Return (x, y) of the center of cell containing provided text 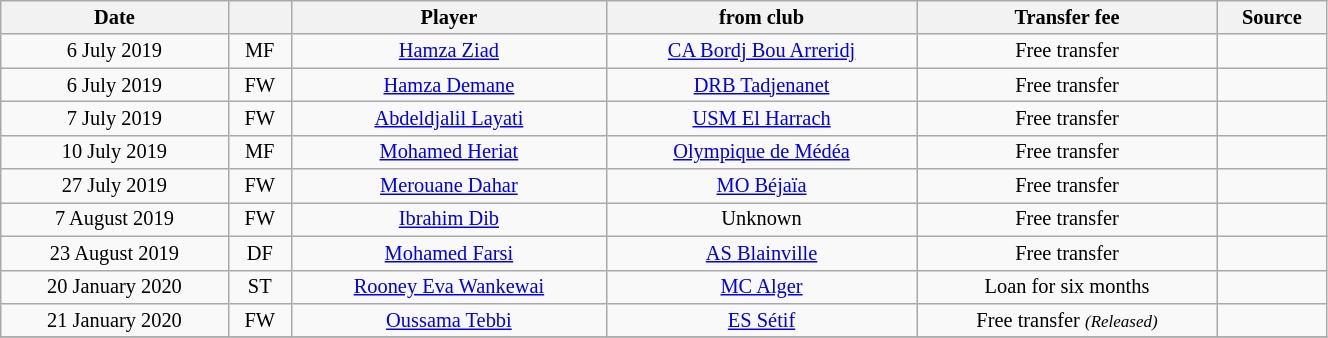
Olympique de Médéa (761, 152)
7 July 2019 (114, 118)
from club (761, 17)
Abdeldjalil Layati (448, 118)
ES Sétif (761, 320)
CA Bordj Bou Arreridj (761, 51)
Ibrahim Dib (448, 219)
7 August 2019 (114, 219)
MC Alger (761, 287)
Hamza Ziad (448, 51)
Source (1272, 17)
20 January 2020 (114, 287)
MO Béjaïa (761, 186)
Rooney Eva Wankewai (448, 287)
Mohamed Farsi (448, 253)
Unknown (761, 219)
USM El Harrach (761, 118)
AS Blainville (761, 253)
Loan for six months (1068, 287)
Date (114, 17)
Hamza Demane (448, 85)
23 August 2019 (114, 253)
ST (260, 287)
DF (260, 253)
Merouane Dahar (448, 186)
Player (448, 17)
27 July 2019 (114, 186)
Oussama Tebbi (448, 320)
DRB Tadjenanet (761, 85)
Free transfer (Released) (1068, 320)
Mohamed Heriat (448, 152)
21 January 2020 (114, 320)
10 July 2019 (114, 152)
Transfer fee (1068, 17)
